Scan for the cell matching the given text and deliver its (X, Y) coordinate at center. 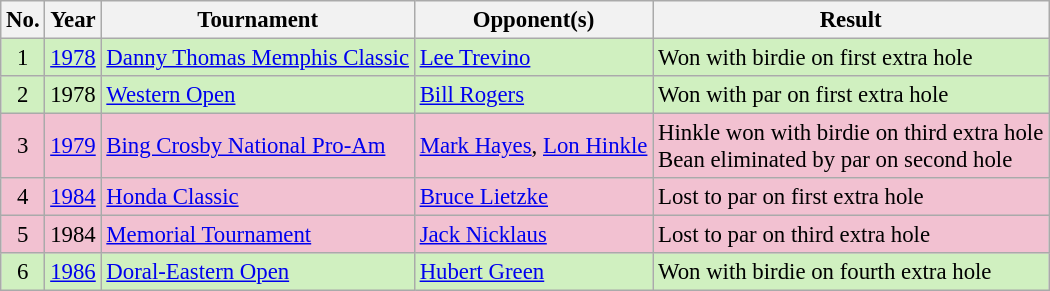
Honda Classic (258, 197)
No. (23, 20)
Danny Thomas Memphis Classic (258, 58)
Mark Hayes, Lon Hinkle (533, 146)
Year (73, 20)
Won with par on first extra hole (851, 95)
Won with birdie on first extra hole (851, 58)
3 (23, 146)
Western Open (258, 95)
Bruce Lietzke (533, 197)
Memorial Tournament (258, 235)
1979 (73, 146)
Lee Trevino (533, 58)
Hinkle won with birdie on third extra holeBean eliminated by par on second hole (851, 146)
Opponent(s) (533, 20)
Jack Nicklaus (533, 235)
Lost to par on first extra hole (851, 197)
5 (23, 235)
Bing Crosby National Pro-Am (258, 146)
2 (23, 95)
Bill Rogers (533, 95)
Lost to par on third extra hole (851, 235)
Result (851, 20)
1 (23, 58)
Tournament (258, 20)
4 (23, 197)
